Pinpoint the cell where the given text exists, returning its [x, y] midpoint coordinate. 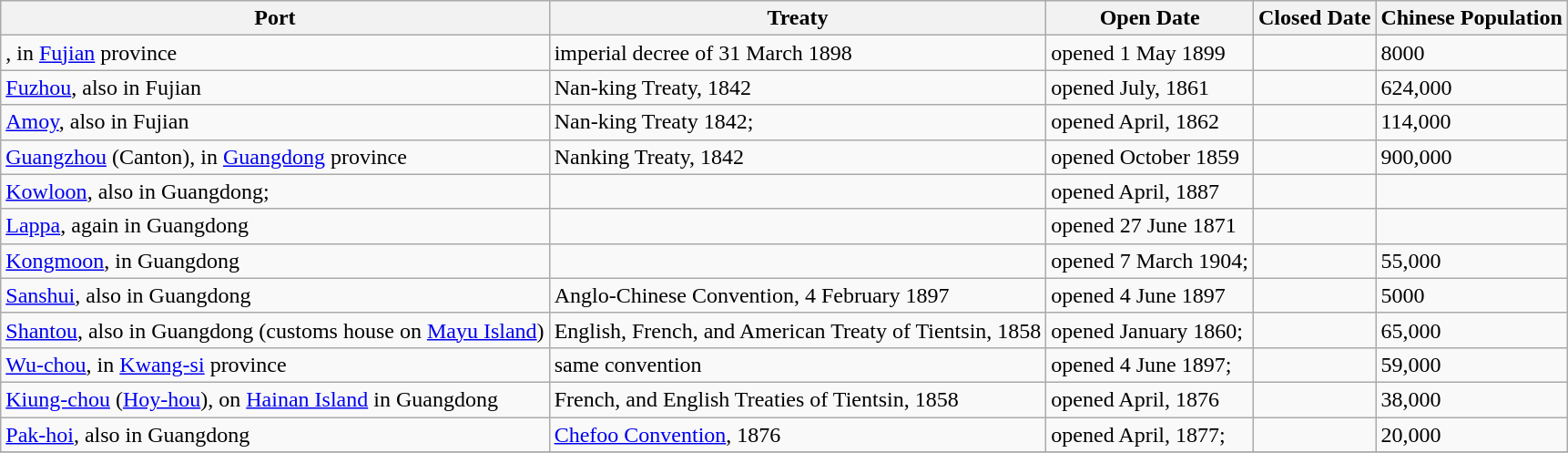
, in Fujian province [275, 53]
opened April, 1887 [1150, 191]
opened January 1860; [1150, 330]
624,000 [1471, 88]
opened April, 1877; [1150, 435]
38,000 [1471, 399]
Open Date [1150, 18]
5000 [1471, 295]
same convention [798, 365]
English, French, and American Treaty of Tientsin, 1858 [798, 330]
Nanking Treaty, 1842 [798, 157]
Wu-chou, in Kwang-si province [275, 365]
opened 4 June 1897; [1150, 365]
59,000 [1471, 365]
20,000 [1471, 435]
opened 7 March 1904; [1150, 261]
opened 27 June 1871 [1150, 226]
114,000 [1471, 122]
Kowloon, also in Guangdong; [275, 191]
65,000 [1471, 330]
Sanshui, also in Guangdong [275, 295]
Kiung-chou (Hoy-hou), on Hainan Island in Guangdong [275, 399]
Kongmoon, in Guangdong [275, 261]
opened July, 1861 [1150, 88]
opened April, 1862 [1150, 122]
Lappa, again in Guangdong [275, 226]
French, and English Treaties of Tientsin, 1858 [798, 399]
opened October 1859 [1150, 157]
Chefoo Convention, 1876 [798, 435]
8000 [1471, 53]
Port [275, 18]
Chinese Population [1471, 18]
Shantou, also in Guangdong (customs house on Mayu Island) [275, 330]
Anglo-Chinese Convention, 4 February 1897 [798, 295]
900,000 [1471, 157]
Amoy, also in Fujian [275, 122]
Guangzhou (Canton), in Guangdong province [275, 157]
opened 1 May 1899 [1150, 53]
imperial decree of 31 March 1898 [798, 53]
Closed Date [1315, 18]
Pak-hoi, also in Guangdong [275, 435]
opened April, 1876 [1150, 399]
55,000 [1471, 261]
opened 4 June 1897 [1150, 295]
Treaty [798, 18]
Nan-king Treaty 1842; [798, 122]
Nan-king Treaty, 1842 [798, 88]
Fuzhou, also in Fujian [275, 88]
